From the cell containing the given text, extract its center point as [X, Y] coordinate. 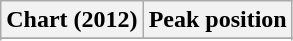
Chart (2012) [72, 20]
Peak position [218, 20]
